Scan for the cell matching the given text and deliver its [x, y] coordinate at center. 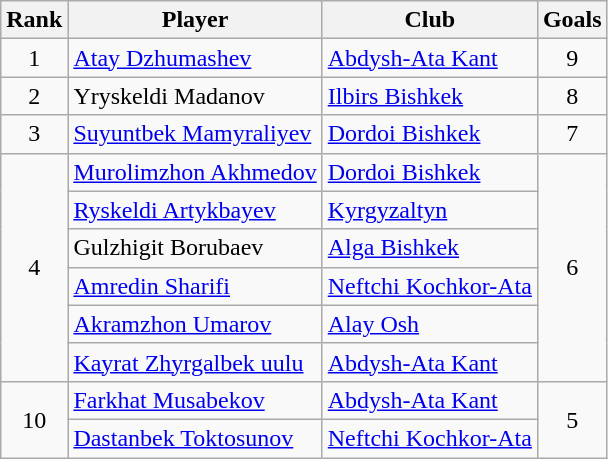
8 [572, 96]
Farkhat Musabekov [195, 400]
Gulzhigit Borubaev [195, 248]
Suyuntbek Mamyraliyev [195, 134]
5 [572, 419]
Murolimzhon Akhmedov [195, 172]
Kayrat Zhyrgalbek uulu [195, 362]
4 [34, 267]
2 [34, 96]
Amredin Sharifi [195, 286]
Alay Osh [430, 324]
Dastanbek Toktosunov [195, 438]
Player [195, 20]
10 [34, 419]
Yryskeldi Madanov [195, 96]
Goals [572, 20]
7 [572, 134]
Ryskeldi Artykbayev [195, 210]
Ilbirs Bishkek [430, 96]
3 [34, 134]
Alga Bishkek [430, 248]
6 [572, 267]
Atay Dzhumashev [195, 58]
Club [430, 20]
Rank [34, 20]
Akramzhon Umarov [195, 324]
1 [34, 58]
Kyrgyzaltyn [430, 210]
9 [572, 58]
